Scan for the cell matching the given text and deliver its (x, y) coordinate at center. 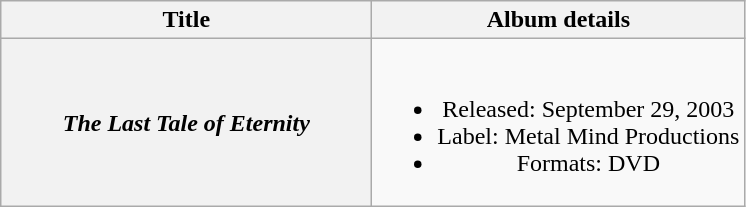
The Last Tale of Eternity (186, 122)
Title (186, 20)
Album details (558, 20)
Released: September 29, 2003Label: Metal Mind ProductionsFormats: DVD (558, 122)
